Detect which cell encompasses the target text, then output its (x, y) center coordinate. 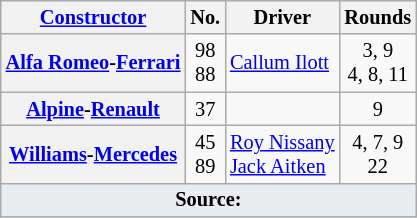
Rounds (378, 17)
Callum Ilott (282, 63)
Alfa Romeo-Ferrari (94, 63)
Roy NissanyJack Aitken (282, 154)
Constructor (94, 17)
9888 (205, 63)
Alpine-Renault (94, 109)
9 (378, 109)
Williams-Mercedes (94, 154)
4589 (205, 154)
No. (205, 17)
3, 94, 8, 11 (378, 63)
Driver (282, 17)
4, 7, 922 (378, 154)
37 (205, 109)
Source: (208, 200)
